Find where the given text appears and provide that cell's center as [x, y] coordinate. 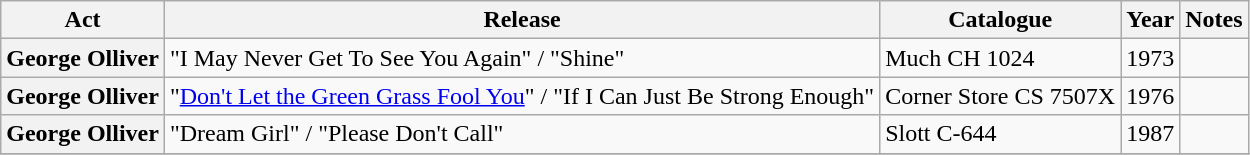
Release [522, 20]
"I May Never Get To See You Again" / "Shine" [522, 58]
1987 [1150, 134]
Act [83, 20]
"Don't Let the Green Grass Fool You" / "If I Can Just Be Strong Enough" [522, 96]
1976 [1150, 96]
Catalogue [1000, 20]
Corner Store CS 7507X [1000, 96]
Much CH 1024 [1000, 58]
"Dream Girl" / "Please Don't Call" [522, 134]
Year [1150, 20]
1973 [1150, 58]
Slott C-644 [1000, 134]
Notes [1214, 20]
